Return the (x, y) coordinate for the center point of the cell that contains the specified text.  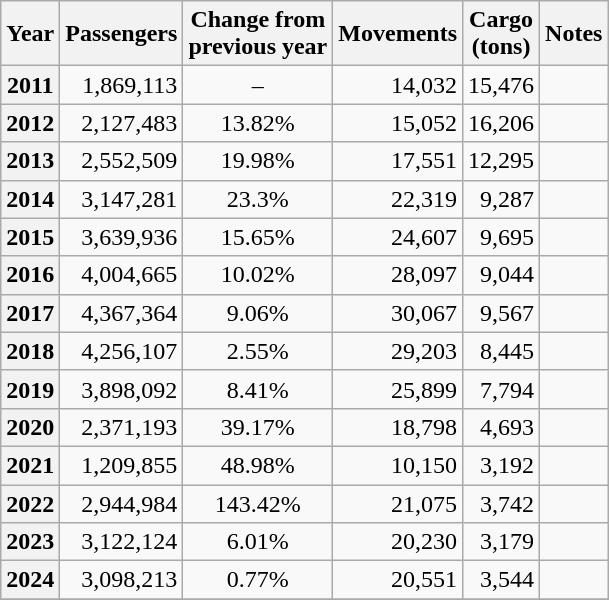
2013 (30, 161)
2014 (30, 199)
6.01% (258, 542)
2,944,984 (122, 503)
15,476 (502, 85)
14,032 (398, 85)
22,319 (398, 199)
3,639,936 (122, 237)
7,794 (502, 389)
13.82% (258, 123)
9.06% (258, 313)
2,127,483 (122, 123)
3,179 (502, 542)
2016 (30, 275)
3,742 (502, 503)
2015 (30, 237)
9,567 (502, 313)
9,044 (502, 275)
8.41% (258, 389)
18,798 (398, 427)
Passengers (122, 34)
3,544 (502, 580)
9,287 (502, 199)
2.55% (258, 351)
2012 (30, 123)
3,122,124 (122, 542)
2024 (30, 580)
20,551 (398, 580)
4,693 (502, 427)
28,097 (398, 275)
2020 (30, 427)
2021 (30, 465)
17,551 (398, 161)
25,899 (398, 389)
Movements (398, 34)
1,209,855 (122, 465)
24,607 (398, 237)
4,256,107 (122, 351)
12,295 (502, 161)
16,206 (502, 123)
2022 (30, 503)
20,230 (398, 542)
1,869,113 (122, 85)
39.17% (258, 427)
2011 (30, 85)
3,098,213 (122, 580)
Notes (574, 34)
2018 (30, 351)
10.02% (258, 275)
4,367,364 (122, 313)
9,695 (502, 237)
– (258, 85)
23.3% (258, 199)
2017 (30, 313)
29,203 (398, 351)
0.77% (258, 580)
4,004,665 (122, 275)
3,147,281 (122, 199)
48.98% (258, 465)
Cargo(tons) (502, 34)
10,150 (398, 465)
30,067 (398, 313)
15.65% (258, 237)
Change fromprevious year (258, 34)
3,898,092 (122, 389)
8,445 (502, 351)
Year (30, 34)
15,052 (398, 123)
2,371,193 (122, 427)
143.42% (258, 503)
3,192 (502, 465)
2,552,509 (122, 161)
19.98% (258, 161)
2023 (30, 542)
2019 (30, 389)
21,075 (398, 503)
